Return [x, y] of the center of cell containing provided text 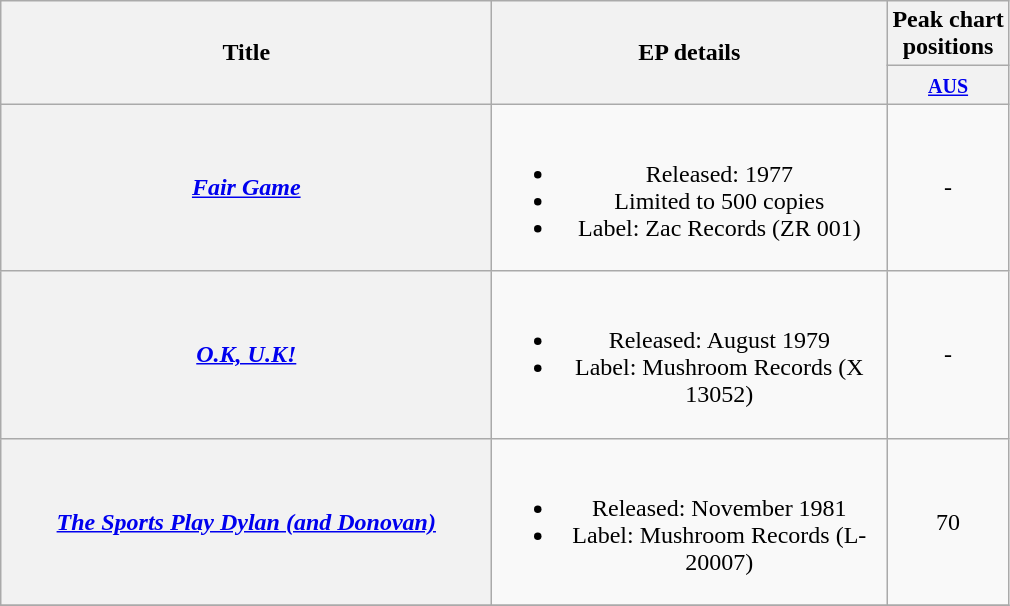
AUS [948, 85]
Released: November 1981Label: Mushroom Records (L-20007) [690, 522]
Peak chartpositions [948, 34]
EP details [690, 52]
Fair Game [246, 188]
Title [246, 52]
The Sports Play Dylan (and Donovan) [246, 522]
Released: 1977Limited to 500 copiesLabel: Zac Records (ZR 001) [690, 188]
70 [948, 522]
Released: August 1979Label: Mushroom Records (X 13052) [690, 354]
O.K, U.K! [246, 354]
